From the cell containing the given text, extract its center point as (X, Y) coordinate. 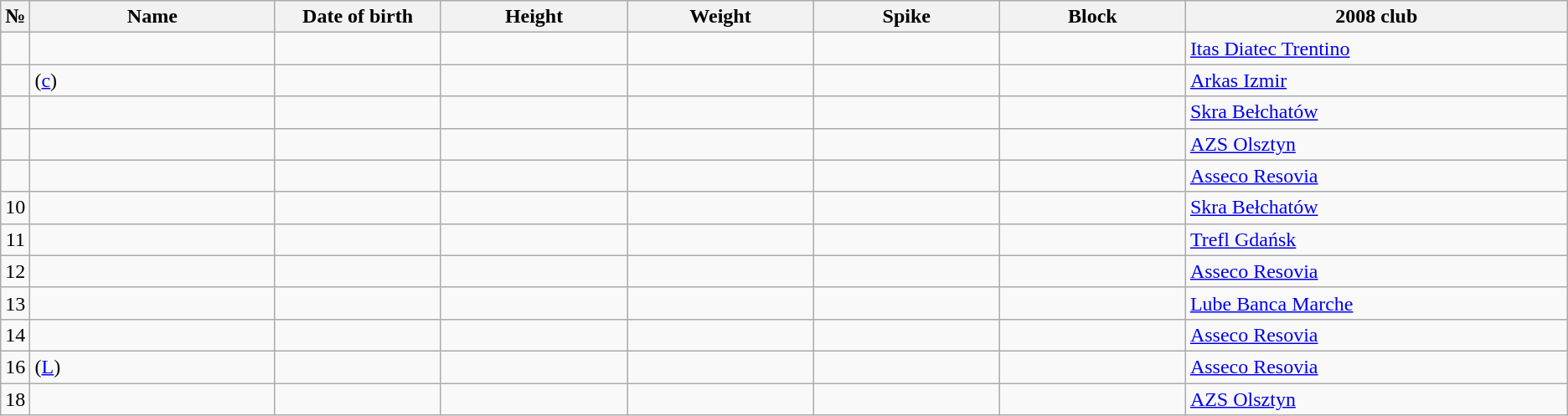
11 (15, 239)
13 (15, 303)
Trefl Gdańsk (1376, 239)
Name (152, 17)
Block (1092, 17)
(c) (152, 80)
14 (15, 335)
Date of birth (358, 17)
10 (15, 208)
Itas Diatec Trentino (1376, 49)
Lube Banca Marche (1376, 303)
Height (534, 17)
№ (15, 17)
16 (15, 367)
Spike (906, 17)
Weight (720, 17)
(L) (152, 367)
12 (15, 271)
Arkas Izmir (1376, 80)
2008 club (1376, 17)
18 (15, 399)
